Determine the [x, y] coordinate at the center of the cell enclosing the given text.  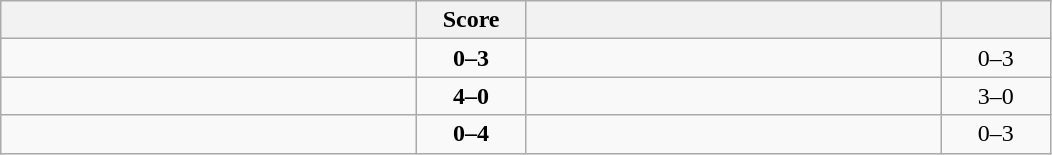
Score [472, 20]
0–4 [472, 134]
4–0 [472, 96]
3–0 [996, 96]
